From the cell containing the given text, extract its center point as [x, y] coordinate. 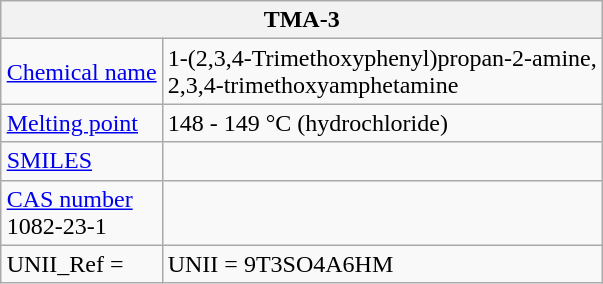
CAS number1082-23-1 [82, 212]
TMA-3 [302, 20]
SMILES [82, 161]
UNII = 9T3SO4A6HM [382, 264]
148 - 149 °C (hydrochloride) [382, 123]
Melting point [82, 123]
Chemical name [82, 72]
UNII_Ref = [82, 264]
1-(2,3,4-Trimethoxyphenyl)propan-2-amine,2,3,4-trimethoxyamphetamine [382, 72]
